Provide the [x, y] coordinate of the cell's center where the given text is located.  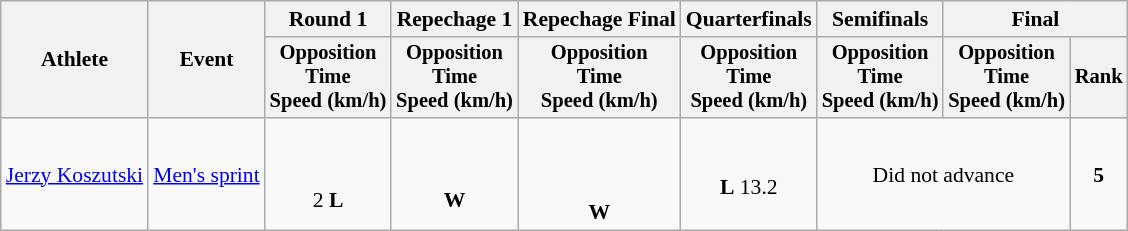
Round 1 [328, 19]
Men's sprint [206, 174]
Athlete [74, 60]
Rank [1099, 78]
Quarterfinals [749, 19]
Repechage 1 [454, 19]
L 13.2 [749, 174]
Repechage Final [600, 19]
2 L [328, 174]
Final [1035, 19]
Event [206, 60]
Jerzy Koszutski [74, 174]
5 [1099, 174]
Did not advance [944, 174]
Semifinals [880, 19]
